For the text-containing cell, return its midpoint in [x, y] coordinate format. 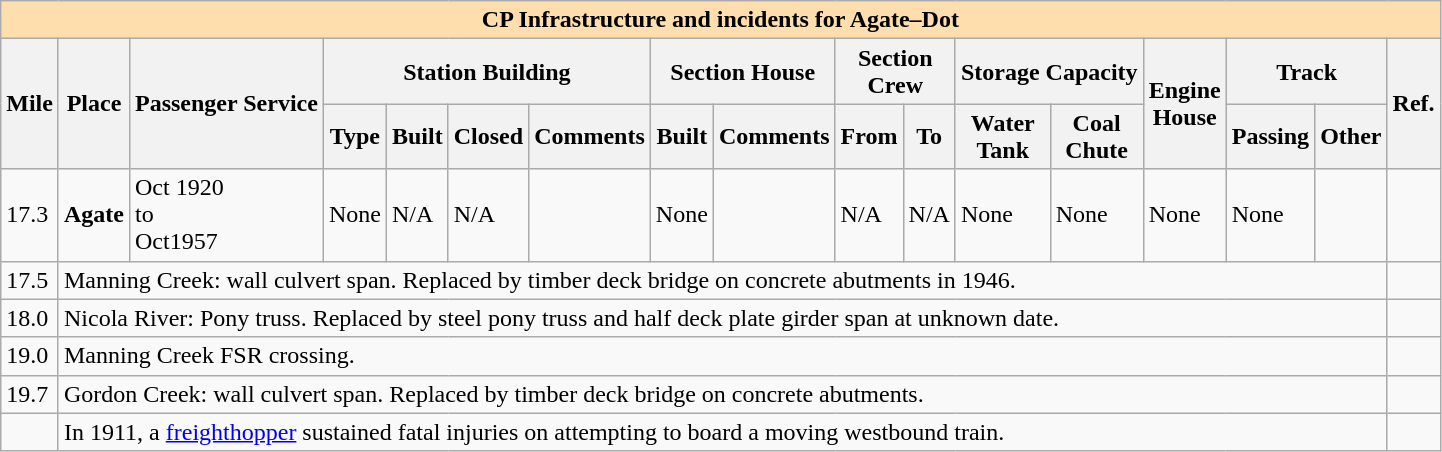
Section House [742, 72]
17.3 [30, 215]
Gordon Creek: wall culvert span. Replaced by timber deck bridge on concrete abutments. [722, 394]
WaterTank [1002, 136]
19.0 [30, 356]
CoalChute [1096, 136]
Type [354, 136]
In 1911, a freighthopper sustained fatal injuries on attempting to board a moving westbound train. [722, 432]
EngineHouse [1184, 104]
Station Building [486, 72]
Manning Creek FSR crossing. [722, 356]
From [869, 136]
CP Infrastructure and incidents for Agate–Dot [720, 20]
18.0 [30, 318]
Nicola River: Pony truss. Replaced by steel pony truss and half deck plate girder span at unknown date. [722, 318]
SectionCrew [895, 72]
Passing [1270, 136]
Manning Creek: wall culvert span. Replaced by timber deck bridge on concrete abutments in 1946. [722, 280]
Mile [30, 104]
Track [1306, 72]
19.7 [30, 394]
Ref. [1414, 104]
Closed [488, 136]
Agate [94, 215]
Passenger Service [226, 104]
Other [1351, 136]
To [929, 136]
Oct 1920to Oct1957 [226, 215]
Place [94, 104]
17.5 [30, 280]
Storage Capacity [1049, 72]
